For the text-containing cell, return its midpoint in [X, Y] coordinate format. 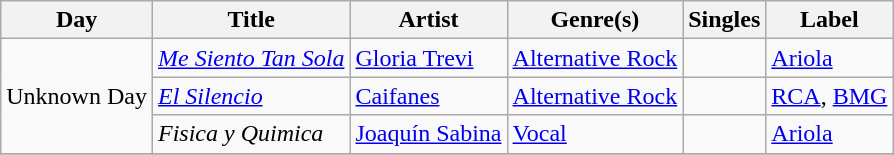
Me Siento Tan Sola [251, 58]
Unknown Day [77, 96]
Label [830, 20]
Gloria Trevi [428, 58]
Title [251, 20]
El Silencio [251, 96]
Joaquín Sabina [428, 134]
Fisica y Quimica [251, 134]
Artist [428, 20]
Vocal [595, 134]
Singles [724, 20]
Day [77, 20]
RCA, BMG [830, 96]
Caifanes [428, 96]
Genre(s) [595, 20]
